Extract the [X, Y] coordinate from the center of the cell holding the provided text.  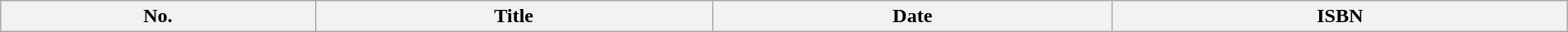
ISBN [1340, 16]
Date [912, 16]
Title [514, 16]
No. [158, 16]
